Return [X, Y] of the center of cell containing provided text 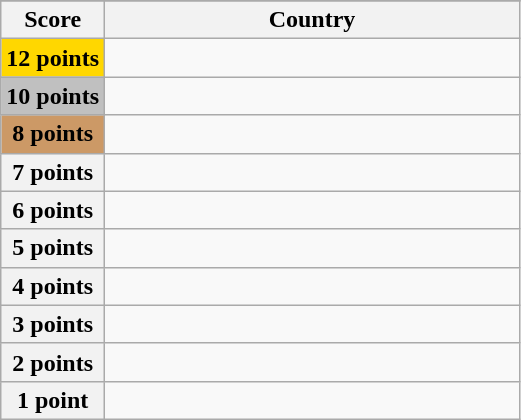
2 points [53, 362]
1 point [53, 400]
10 points [53, 96]
12 points [53, 58]
3 points [53, 324]
5 points [53, 248]
6 points [53, 210]
Country [312, 20]
8 points [53, 134]
7 points [53, 172]
Score [53, 20]
4 points [53, 286]
